From the cell containing the given text, extract its center point as (X, Y) coordinate. 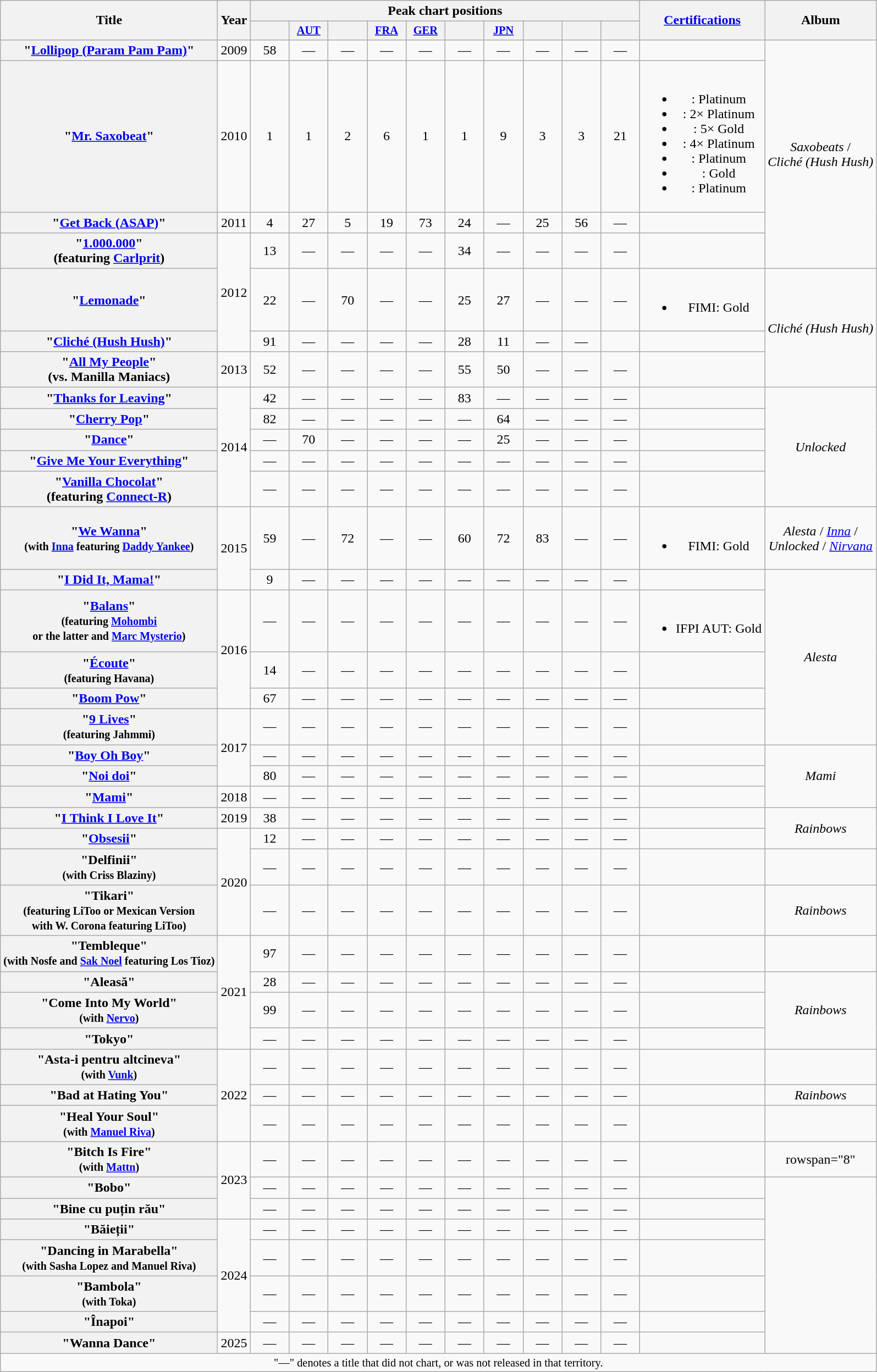
91 (269, 341)
"All My People" (vs. Manilla Maniacs) (109, 369)
55 (464, 369)
99 (269, 1010)
59 (269, 538)
73 (426, 223)
56 (582, 223)
80 (269, 776)
"Cherry Pop" (109, 419)
"Obsesii" (109, 839)
"Thanks for Leaving" (109, 398)
"Tembleque"(with Nosfe and Sak Noel featuring Los Tioz) (109, 953)
60 (464, 538)
"Heal Your Soul"(with Manuel Riva) (109, 1124)
2012 (234, 292)
"Dancing in Marabella"(with Sasha Lopez and Manuel Riva) (109, 1258)
"Asta-i pentru altcineva"(with Vunk) (109, 1066)
"Dance" (109, 440)
"Boom Pow" (109, 698)
AUT (309, 31)
rowspan="8" (820, 1159)
2013 (234, 369)
"Tikari"(featuring LiToo or Mexican Version with W. Corona featuring LiToo) (109, 910)
"Mr. Saxobeat" (109, 136)
"Boy Oh Boy" (109, 755)
"Wanna Dance" (109, 1343)
64 (504, 419)
Year (234, 20)
2014 (234, 447)
"Înapoi" (109, 1322)
"Bine cu puțin rău" (109, 1209)
21 (620, 136)
"Cliché (Hush Hush)" (109, 341)
Certifications (703, 20)
Alesta (820, 656)
22 (269, 300)
2 (348, 136)
52 (269, 369)
"Delfinii"(with Criss Blaziny) (109, 867)
24 (464, 223)
6 (387, 136)
50 (504, 369)
IFPI AUT: Gold (703, 621)
"Come Into My World"(with Nervo) (109, 1010)
2021 (234, 992)
Title (109, 20)
"—" denotes a title that did not chart, or was not released in that territory. (439, 1363)
2018 (234, 797)
4 (269, 223)
Album (820, 20)
FRA (387, 31)
"We Wanna" (with Inna featuring Daddy Yankee) (109, 538)
13 (269, 251)
"Tokyo" (109, 1038)
"Écoute"(featuring Havana) (109, 670)
42 (269, 398)
2016 (234, 649)
JPN (504, 31)
2015 (234, 549)
"Băieții" (109, 1230)
97 (269, 953)
2025 (234, 1343)
"Bad at Hating You" (109, 1095)
14 (269, 670)
"Balans"(featuring Mohombior the latter and Marc Mysterio) (109, 621)
5 (348, 223)
2024 (234, 1276)
"I Think I Love It" (109, 818)
2010 (234, 136)
: Platinum: 2× Platinum: 5× Gold: 4× Platinum: Platinum: Gold: Platinum (703, 136)
"9 Lives"(featuring Jahmmi) (109, 727)
"Lollipop (Param Pam Pam)" (109, 50)
2009 (234, 50)
Cliché (Hush Hush) (820, 328)
19 (387, 223)
Unlocked (820, 447)
"Mami" (109, 797)
"Bitch Is Fire"(with Mattn) (109, 1159)
"Lemonade" (109, 300)
67 (269, 698)
"Bobo" (109, 1188)
2023 (234, 1180)
"Vanilla Chocolat" (featuring Connect-R) (109, 489)
2017 (234, 748)
"Get Back (ASAP)" (109, 223)
11 (504, 341)
34 (464, 251)
82 (269, 419)
"Give Me Your Everything" (109, 461)
Mami (820, 776)
GER (426, 31)
Alesta / Inna /Unlocked / Nirvana (820, 538)
12 (269, 839)
2020 (234, 882)
2022 (234, 1095)
2011 (234, 223)
"Noi doi" (109, 776)
Saxobeats /Cliché (Hush Hush) (820, 154)
38 (269, 818)
2019 (234, 818)
"I Did It, Mama!" (109, 579)
"Bambola"(with Toka) (109, 1294)
"1.000.000" (featuring Carlprit) (109, 251)
58 (269, 50)
Peak chart positions (445, 11)
"Aleasă" (109, 982)
